Provide the (x, y) coordinate of the cell's center where the given text is located.  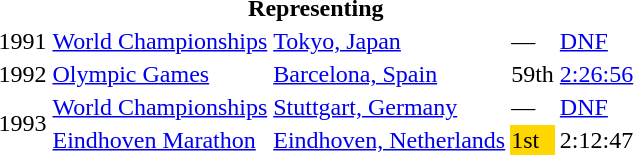
Eindhoven Marathon (160, 140)
Olympic Games (160, 74)
Stuttgart, Germany (390, 107)
Barcelona, Spain (390, 74)
59th (533, 74)
1st (533, 140)
2:26:56 (596, 74)
Eindhoven, Netherlands (390, 140)
Tokyo, Japan (390, 41)
2:12:47 (596, 140)
